Return [x, y] of the center of cell containing provided text 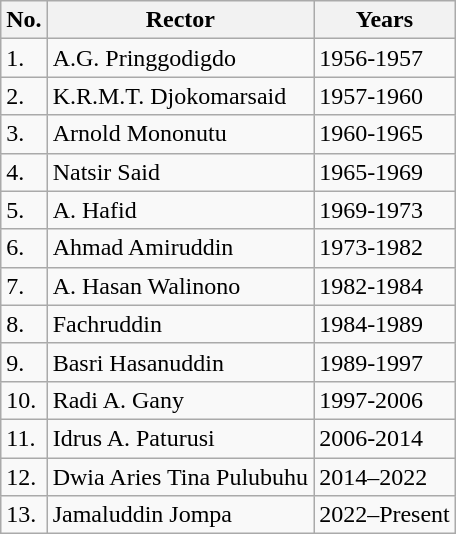
6. [24, 248]
3. [24, 134]
1997-2006 [385, 400]
8. [24, 324]
9. [24, 362]
5. [24, 210]
2014–2022 [385, 477]
1989-1997 [385, 362]
Jamaluddin Jompa [180, 515]
1984-1989 [385, 324]
1956-1957 [385, 58]
1960-1965 [385, 134]
Arnold Mononutu [180, 134]
A. Hasan Walinono [180, 286]
Years [385, 20]
1973-1982 [385, 248]
7. [24, 286]
12. [24, 477]
1957-1960 [385, 96]
Radi A. Gany [180, 400]
Natsir Said [180, 172]
2. [24, 96]
Fachruddin [180, 324]
K.R.M.T. Djokomarsaid [180, 96]
10. [24, 400]
A. Hafid [180, 210]
Dwia Aries Tina Pulubuhu [180, 477]
2022–Present [385, 515]
11. [24, 438]
1. [24, 58]
1965-1969 [385, 172]
No. [24, 20]
1982-1984 [385, 286]
A.G. Pringgodigdo [180, 58]
Rector [180, 20]
Idrus A. Paturusi [180, 438]
2006-2014 [385, 438]
Ahmad Amiruddin [180, 248]
Basri Hasanuddin [180, 362]
4. [24, 172]
1969-1973 [385, 210]
13. [24, 515]
